Capture the cell that displays the provided text and extract its (x, y) central coordinate. 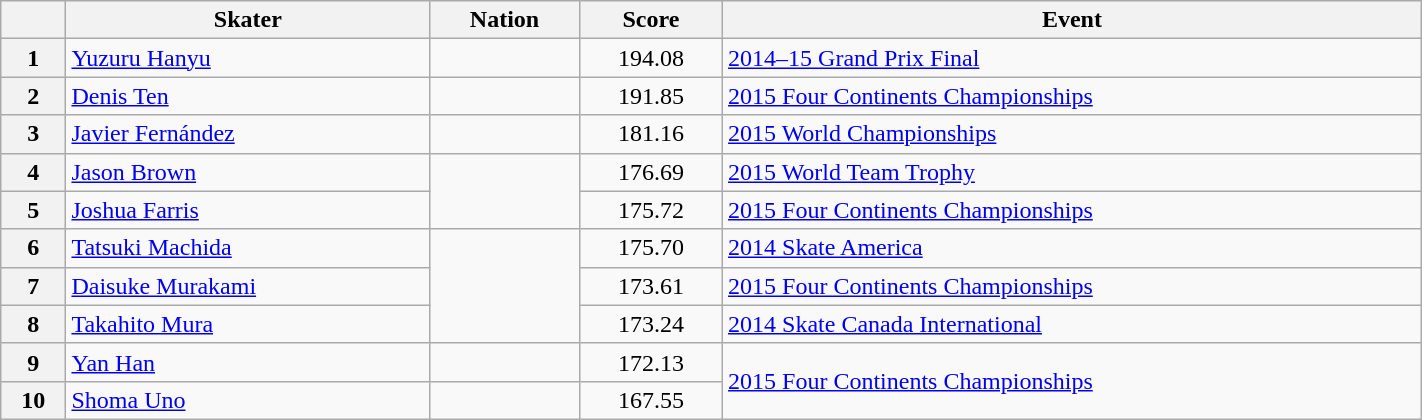
173.61 (650, 286)
181.16 (650, 134)
Event (1072, 20)
176.69 (650, 172)
2015 World Team Trophy (1072, 172)
3 (34, 134)
9 (34, 362)
Jason Brown (248, 172)
2014 Skate Canada International (1072, 324)
Joshua Farris (248, 210)
175.72 (650, 210)
Yuzuru Hanyu (248, 58)
6 (34, 248)
Takahito Mura (248, 324)
173.24 (650, 324)
Tatsuki Machida (248, 248)
2 (34, 96)
2015 World Championships (1072, 134)
7 (34, 286)
10 (34, 400)
Javier Fernández (248, 134)
2014 Skate America (1072, 248)
194.08 (650, 58)
Shoma Uno (248, 400)
167.55 (650, 400)
2014–15 Grand Prix Final (1072, 58)
Nation (505, 20)
175.70 (650, 248)
1 (34, 58)
Skater (248, 20)
Daisuke Murakami (248, 286)
8 (34, 324)
4 (34, 172)
191.85 (650, 96)
Score (650, 20)
172.13 (650, 362)
Denis Ten (248, 96)
5 (34, 210)
Yan Han (248, 362)
